Scan for the cell matching the given text and deliver its [X, Y] coordinate at center. 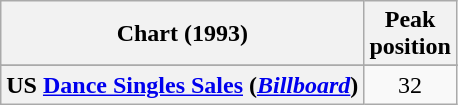
Peakposition [410, 34]
32 [410, 85]
US Dance Singles Sales (Billboard) [182, 85]
Chart (1993) [182, 34]
